Return the [X, Y] coordinate for the center point of the cell that contains the specified text.  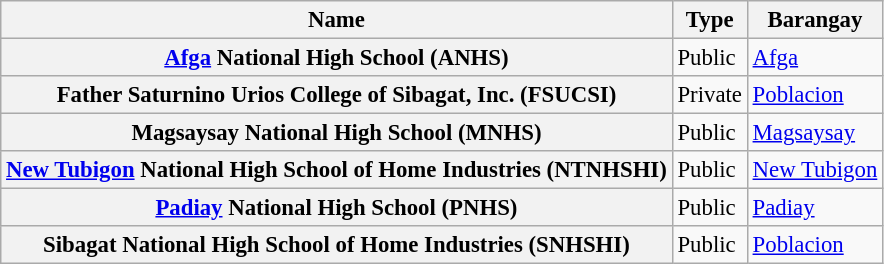
New Tubigon National High School of Home Industries (NTNHSHI) [336, 170]
Private [710, 95]
Sibagat National High School of Home Industries (SNHSHI) [336, 245]
New Tubigon [814, 170]
Type [710, 20]
Afga [814, 58]
Father Saturnino Urios College of Sibagat, Inc. (FSUCSI) [336, 95]
Magsaysay National High School (MNHS) [336, 133]
Padiay National High School (PNHS) [336, 208]
Afga National High School (ANHS) [336, 58]
Barangay [814, 20]
Padiay [814, 208]
Magsaysay [814, 133]
Name [336, 20]
